Provide the [x, y] coordinate of the cell's center where the given text is located.  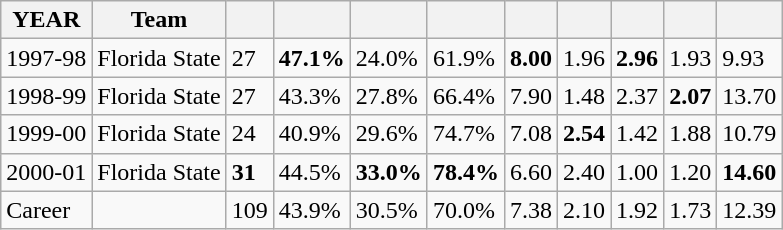
2.40 [584, 172]
8.00 [530, 58]
7.38 [530, 210]
24.0% [388, 58]
1.88 [690, 134]
1.42 [638, 134]
7.08 [530, 134]
9.93 [750, 58]
31 [250, 172]
1.73 [690, 210]
29.6% [388, 134]
1.48 [584, 96]
109 [250, 210]
44.5% [312, 172]
14.60 [750, 172]
33.0% [388, 172]
2.10 [584, 210]
2.54 [584, 134]
66.4% [466, 96]
13.70 [750, 96]
1.92 [638, 210]
2000-01 [46, 172]
1.93 [690, 58]
12.39 [750, 210]
7.90 [530, 96]
2.37 [638, 96]
1.96 [584, 58]
24 [250, 134]
1997-98 [46, 58]
74.7% [466, 134]
2.07 [690, 96]
78.4% [466, 172]
1.20 [690, 172]
6.60 [530, 172]
30.5% [388, 210]
YEAR [46, 20]
10.79 [750, 134]
40.9% [312, 134]
27.8% [388, 96]
43.3% [312, 96]
1998-99 [46, 96]
47.1% [312, 58]
Team [159, 20]
43.9% [312, 210]
1999-00 [46, 134]
2.96 [638, 58]
1.00 [638, 172]
61.9% [466, 58]
70.0% [466, 210]
Career [46, 210]
